Provide the [x, y] coordinate of the cell's center where the given text is located.  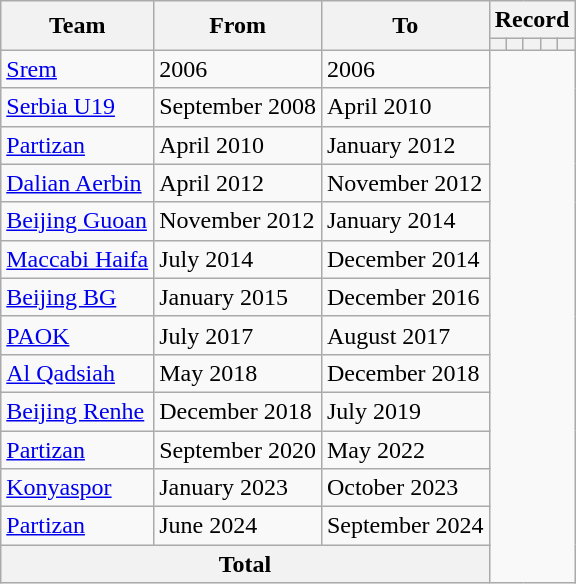
April 2012 [238, 183]
Team [78, 26]
August 2017 [405, 335]
To [405, 26]
December 2014 [405, 259]
Dalian Aerbin [78, 183]
January 2015 [238, 297]
September 2008 [238, 107]
December 2016 [405, 297]
Serbia U19 [78, 107]
September 2020 [238, 449]
From [238, 26]
Beijing BG [78, 297]
Al Qadsiah [78, 373]
Record [532, 20]
September 2024 [405, 526]
Beijing Guoan [78, 221]
Maccabi Haifa [78, 259]
Total [245, 564]
Beijing Renhe [78, 411]
June 2024 [238, 526]
January 2014 [405, 221]
July 2017 [238, 335]
January 2023 [238, 488]
May 2018 [238, 373]
July 2019 [405, 411]
October 2023 [405, 488]
May 2022 [405, 449]
Srem [78, 69]
January 2012 [405, 145]
PAOK [78, 335]
July 2014 [238, 259]
Konyaspor [78, 488]
